Search for the cell housing the specified text and yield its [X, Y] center coordinate. 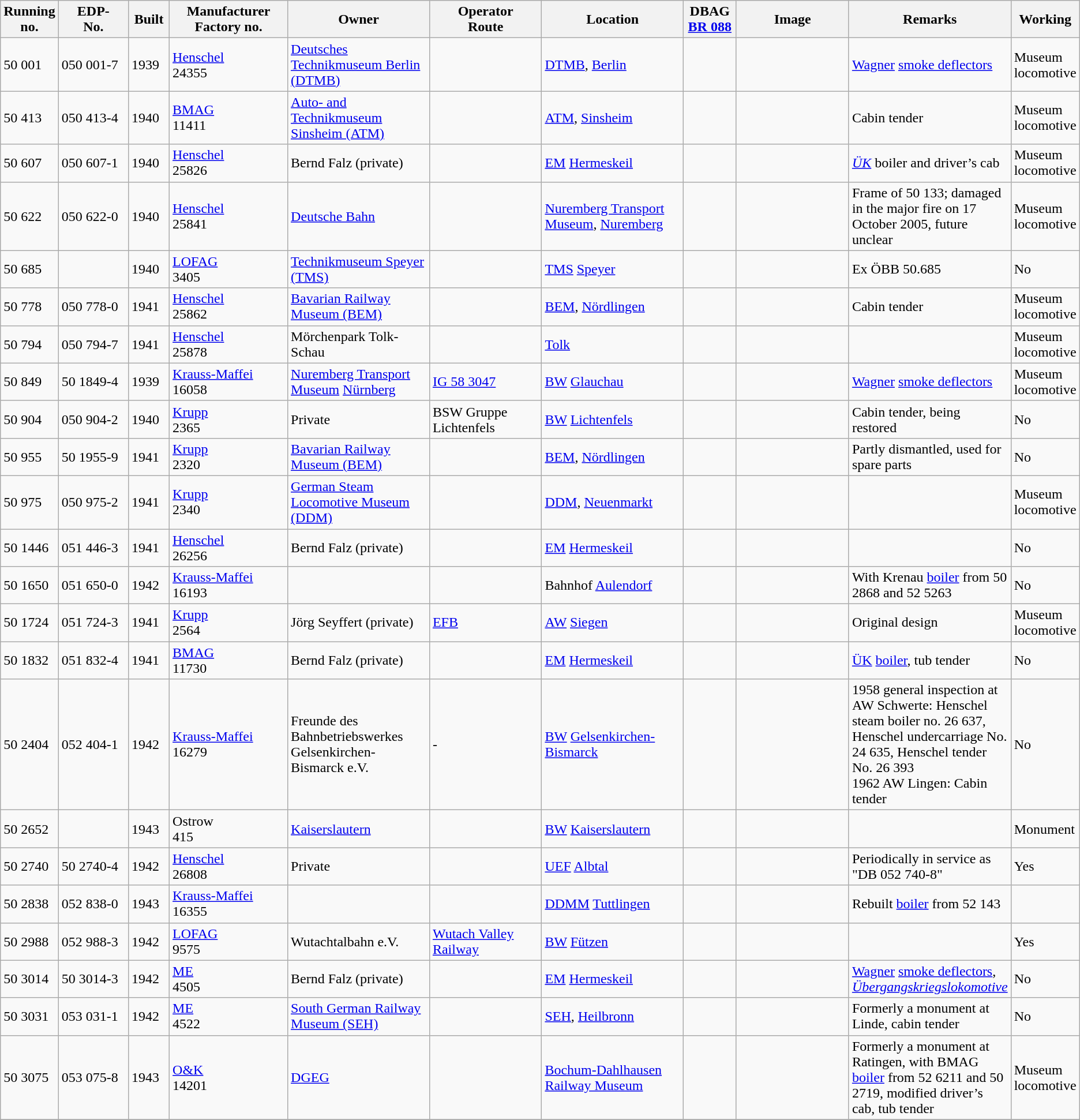
Henschel25826 [228, 163]
OperatorRoute [485, 20]
EFB [485, 623]
Monument [1045, 829]
50 622 [29, 216]
Freunde des Bahnbetriebswerkes Gelsenkirchen-Bismarck e.V. [359, 744]
50 3014 [29, 979]
051 832-4 [93, 660]
Henschel25878 [228, 344]
Built [149, 20]
Krupp2365 [228, 419]
Nuremberg Transport Museum, Nuremberg [613, 216]
ÜK boiler and driver’s cab [930, 163]
Runningno. [29, 20]
50 001 [29, 65]
50 2740-4 [93, 867]
BW Kaiserslautern [613, 829]
LOFAG9575 [228, 942]
50 1832 [29, 660]
050 622-0 [93, 216]
051 446-3 [93, 547]
Ex ÖBB 50.685 [930, 269]
50 1650 [29, 585]
Krauss-Maffei16355 [228, 904]
50 778 [29, 307]
050 904-2 [93, 419]
South German Railway Museum (SEH) [359, 1017]
50 2988 [29, 942]
50 1849-4 [93, 382]
Bahnhof Aulendorf [613, 585]
BW Lichtenfels [613, 419]
DBAGBR 088 [710, 20]
Deutsche Bahn [359, 216]
Image [793, 20]
Krupp2564 [228, 623]
051 724-3 [93, 623]
Kaiserslautern [359, 829]
50 2652 [29, 829]
053 031-1 [93, 1017]
50 413 [29, 118]
EDP-No. [93, 20]
BMAG11411 [228, 118]
053 075-8 [93, 1077]
DDM, Neuenmarkt [613, 502]
Rebuilt boiler from 52 143 [930, 904]
050 778-0 [93, 307]
O&K14201 [228, 1077]
051 650-0 [93, 585]
50 2838 [29, 904]
050 001-7 [93, 65]
Krauss-Maffei16279 [228, 744]
Krauss-Maffei16193 [228, 585]
ATM, Sinsheim [613, 118]
Frame of 50 133; damaged in the major fire on 17 October 2005, future unclear [930, 216]
50 1724 [29, 623]
ÜK boiler, tub tender [930, 660]
ManufacturerFactory no. [228, 20]
Technikmuseum Speyer (TMS) [359, 269]
050 413-4 [93, 118]
Wutach Valley Railway [485, 942]
Formerly a monument at Ratingen, with BMAG boiler from 52 6211 and 50 2719, modified driver’s cab, tub tender [930, 1077]
50 904 [29, 419]
050 975-2 [93, 502]
AW Siegen [613, 623]
UEF Albtal [613, 867]
Cabin tender, being restored [930, 419]
BW Gelsenkirchen-Bismarck [613, 744]
DGEG [359, 1077]
ME4522 [228, 1017]
Krauss-Maffei16058 [228, 382]
IG 58 3047 [485, 382]
50 794 [29, 344]
50 1955-9 [93, 457]
Formerly a monument at Linde, cabin tender [930, 1017]
052 988-3 [93, 942]
DTMB, Berlin [613, 65]
Krupp2320 [228, 457]
50 3075 [29, 1077]
With Krenau boiler from 50 2868 and 52 5263 [930, 585]
Nuremberg Transport Museum Nürnberg [359, 382]
Jörg Seyffert (private) [359, 623]
50 1446 [29, 547]
Deutsches Technikmuseum Berlin (DTMB) [359, 65]
Henschel25862 [228, 307]
BW Glauchau [613, 382]
LOFAG3405 [228, 269]
Location [613, 20]
50 975 [29, 502]
TMS Speyer [613, 269]
Wagner smoke deflectors, Übergangskriegslokomotive [930, 979]
German Steam Locomotive Museum (DDM) [359, 502]
050 607-1 [93, 163]
DDMM Tuttlingen [613, 904]
052 404-1 [93, 744]
Original design [930, 623]
Periodically in service as "DB 052 740-8" [930, 867]
Krupp2340 [228, 502]
50 849 [29, 382]
Partly dismantled, used for spare parts [930, 457]
Ostrow415 [228, 829]
Wutachtalbahn e.V. [359, 942]
ME4505 [228, 979]
50 2740 [29, 867]
Henschel26256 [228, 547]
- [485, 744]
Working [1045, 20]
BW Fützen [613, 942]
Bochum-Dahlhausen Railway Museum [613, 1077]
SEH, Heilbronn [613, 1017]
Henschel24355 [228, 65]
Mörchenpark Tolk-Schau [359, 344]
Owner [359, 20]
BSW Gruppe Lichtenfels [485, 419]
50 607 [29, 163]
Henschel25841 [228, 216]
50 2404 [29, 744]
Henschel26808 [228, 867]
052 838-0 [93, 904]
50 685 [29, 269]
050 794-7 [93, 344]
Tolk [613, 344]
50 3014-3 [93, 979]
BMAG11730 [228, 660]
Auto- and Technikmuseum Sinsheim (ATM) [359, 118]
50 3031 [29, 1017]
Remarks [930, 20]
50 955 [29, 457]
